Capture the cell that displays the provided text and extract its (X, Y) central coordinate. 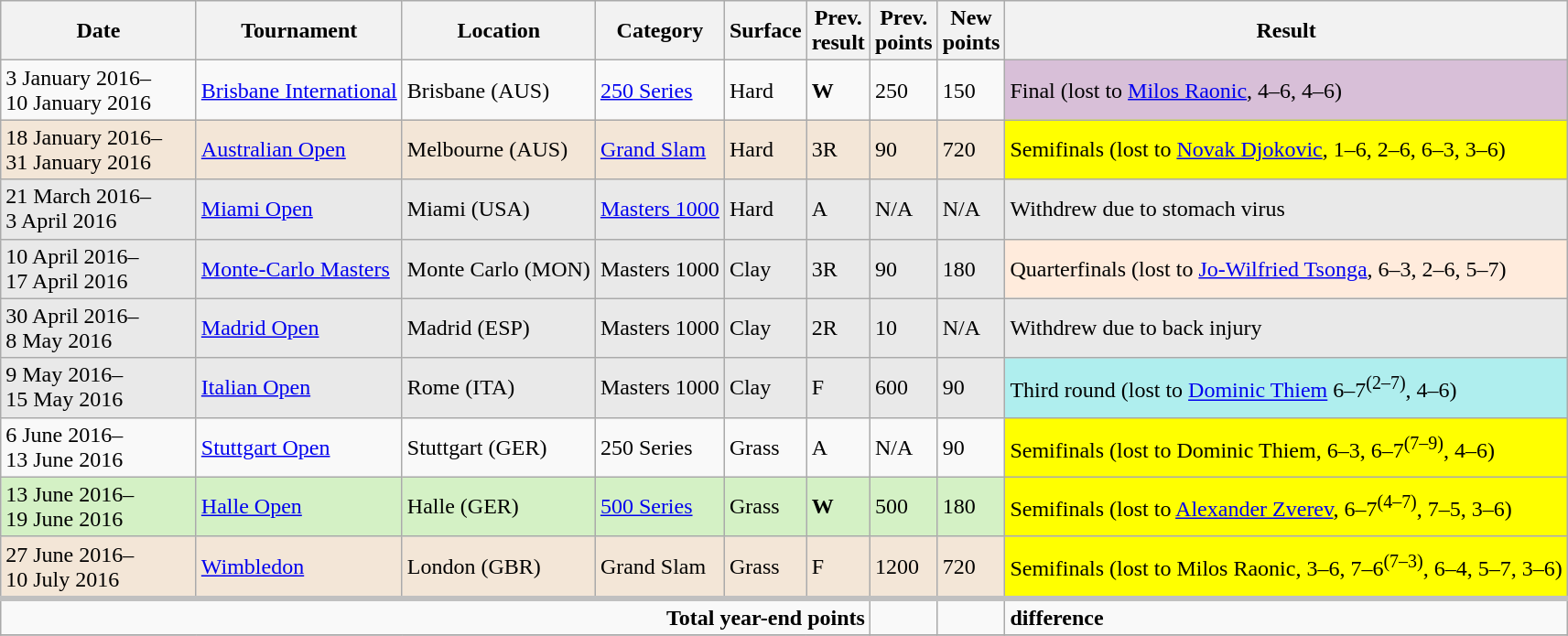
150 (971, 90)
Prev.result (838, 31)
10 (903, 328)
21 March 2016–3 April 2016 (99, 209)
Withdrew due to stomach virus (1286, 209)
Semifinals (lost to Dominic Thiem, 6–3, 6–7(7–9), 4–6) (1286, 447)
Semifinals (lost to Milos Raonic, 3–6, 7–6(7–3), 6–4, 5–7, 3–6) (1286, 567)
Madrid Open (298, 328)
250 (903, 90)
Melbourne (AUS) (498, 150)
Miami Open (298, 209)
13 June 2016–19 June 2016 (99, 507)
1200 (903, 567)
Quarterfinals (lost to Jo-Wilfried Tsonga, 6–3, 2–6, 5–7) (1286, 269)
Monte-Carlo Masters (298, 269)
Halle (GER) (498, 507)
Brisbane (AUS) (498, 90)
Third round (lost to Dominic Thiem 6–7(2–7), 4–6) (1286, 388)
2R (838, 328)
Date (99, 31)
Surface (765, 31)
Prev.points (903, 31)
10 April 2016–17 April 2016 (99, 269)
Semifinals (lost to Alexander Zverev, 6–7(4–7), 7–5, 3–6) (1286, 507)
500 (903, 507)
Brisbane International (298, 90)
Halle Open (298, 507)
9 May 2016–15 May 2016 (99, 388)
30 April 2016–8 May 2016 (99, 328)
18 January 2016–31 January 2016 (99, 150)
Category (659, 31)
Stuttgart Open (298, 447)
6 June 2016–13 June 2016 (99, 447)
Wimbledon (298, 567)
London (GBR) (498, 567)
Madrid (ESP) (498, 328)
Tournament (298, 31)
Total year-end points (436, 617)
Semifinals (lost to Novak Djokovic, 1–6, 2–6, 6–3, 3–6) (1286, 150)
27 June 2016–10 July 2016 (99, 567)
Miami (USA) (498, 209)
Newpoints (971, 31)
Australian Open (298, 150)
Location (498, 31)
Stuttgart (GER) (498, 447)
500 Series (659, 507)
Final (lost to Milos Raonic, 4–6, 4–6) (1286, 90)
Result (1286, 31)
Italian Open (298, 388)
Rome (ITA) (498, 388)
Withdrew due to back injury (1286, 328)
600 (903, 388)
difference (1286, 617)
3 January 2016–10 January 2016 (99, 90)
Monte Carlo (MON) (498, 269)
